From the cell containing the given text, extract its center point as [x, y] coordinate. 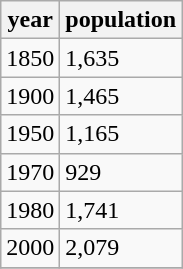
929 [121, 172]
1850 [30, 58]
1950 [30, 134]
1,635 [121, 58]
1,165 [121, 134]
2,079 [121, 248]
2000 [30, 248]
year [30, 20]
1,741 [121, 210]
1900 [30, 96]
1970 [30, 172]
1980 [30, 210]
1,465 [121, 96]
population [121, 20]
